Pinpoint the cell where the given text exists, returning its [x, y] midpoint coordinate. 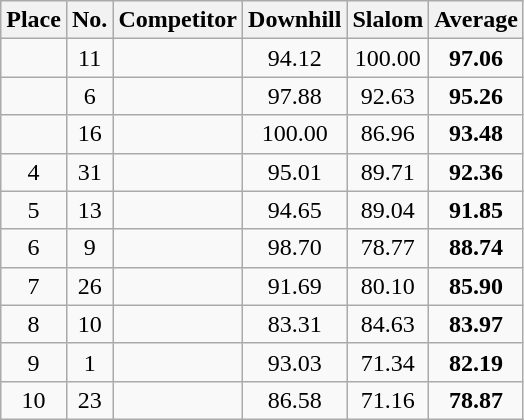
Slalom [388, 20]
83.31 [295, 324]
97.06 [476, 58]
98.70 [295, 248]
4 [34, 172]
95.01 [295, 172]
Average [476, 20]
23 [89, 400]
92.36 [476, 172]
No. [89, 20]
83.97 [476, 324]
91.85 [476, 210]
78.87 [476, 400]
94.12 [295, 58]
78.77 [388, 248]
71.34 [388, 362]
80.10 [388, 286]
16 [89, 134]
26 [89, 286]
91.69 [295, 286]
8 [34, 324]
95.26 [476, 96]
92.63 [388, 96]
89.04 [388, 210]
93.03 [295, 362]
82.19 [476, 362]
1 [89, 362]
Place [34, 20]
85.90 [476, 286]
31 [89, 172]
Competitor [178, 20]
86.96 [388, 134]
88.74 [476, 248]
94.65 [295, 210]
11 [89, 58]
93.48 [476, 134]
89.71 [388, 172]
Downhill [295, 20]
7 [34, 286]
71.16 [388, 400]
86.58 [295, 400]
84.63 [388, 324]
5 [34, 210]
13 [89, 210]
97.88 [295, 96]
